For the text-containing cell, return its midpoint in (x, y) coordinate format. 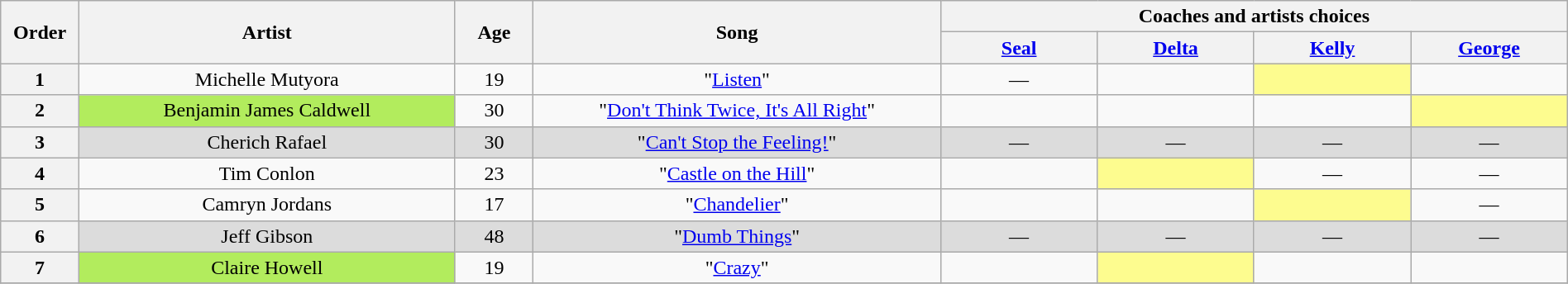
"Chandelier" (738, 205)
Order (40, 32)
"Dumb Things" (738, 236)
"Don't Think Twice, It's All Right" (738, 111)
Benjamin James Caldwell (266, 111)
Cherich Rafael (266, 142)
Seal (1019, 48)
1 (40, 79)
Delta (1176, 48)
"Castle on the Hill" (738, 173)
4 (40, 173)
17 (495, 205)
23 (495, 173)
6 (40, 236)
Tim Conlon (266, 173)
Song (738, 32)
Coaches and artists choices (1254, 17)
5 (40, 205)
George (1489, 48)
"Listen" (738, 79)
Age (495, 32)
Michelle Mutyora (266, 79)
Camryn Jordans (266, 205)
"Can't Stop the Feeling!" (738, 142)
48 (495, 236)
2 (40, 111)
Claire Howell (266, 267)
Jeff Gibson (266, 236)
Artist (266, 32)
"Crazy" (738, 267)
3 (40, 142)
Kelly (1331, 48)
7 (40, 267)
